Provide the [x, y] coordinate of the cell's center where the given text is located.  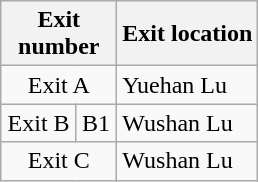
Exit C [59, 161]
Exit A [59, 85]
Exit location [188, 34]
Exit B [39, 123]
Yuehan Lu [188, 85]
B1 [96, 123]
Exit number [59, 34]
